Pinpoint the cell where the given text exists, returning its (X, Y) midpoint coordinate. 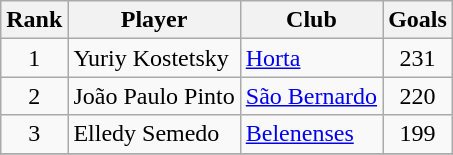
2 (34, 96)
Goals (418, 20)
Club (311, 20)
1 (34, 58)
Horta (311, 58)
Elledy Semedo (154, 134)
Rank (34, 20)
220 (418, 96)
3 (34, 134)
São Bernardo (311, 96)
Player (154, 20)
Belenenses (311, 134)
João Paulo Pinto (154, 96)
199 (418, 134)
Yuriy Kostetsky (154, 58)
231 (418, 58)
